Search for the cell housing the specified text and yield its (x, y) center coordinate. 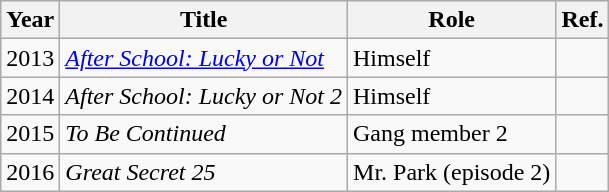
Year (30, 20)
Ref. (582, 20)
To Be Continued (204, 134)
After School: Lucky or Not (204, 58)
Mr. Park (episode 2) (452, 172)
After School: Lucky or Not 2 (204, 96)
Role (452, 20)
2013 (30, 58)
2014 (30, 96)
Title (204, 20)
2016 (30, 172)
2015 (30, 134)
Great Secret 25 (204, 172)
Gang member 2 (452, 134)
